Output the (X, Y) coordinate of the center of the cell containing the given text.  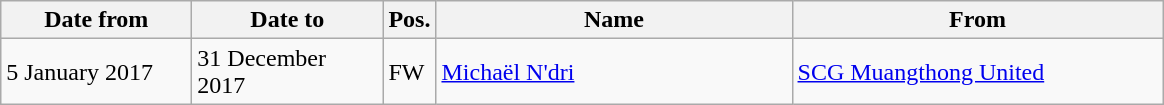
Date to (288, 20)
31 December 2017 (288, 72)
Michaël N'dri (614, 72)
Pos. (410, 20)
SCG Muangthong United (978, 72)
Name (614, 20)
5 January 2017 (96, 72)
FW (410, 72)
From (978, 20)
Date from (96, 20)
